For the text-containing cell, return its midpoint in [X, Y] coordinate format. 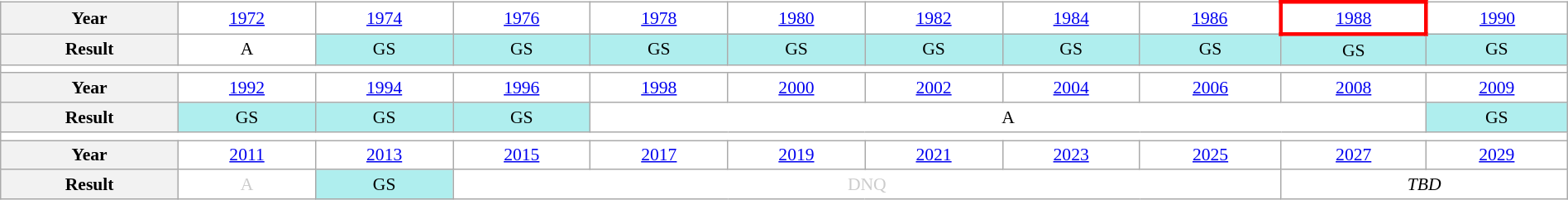
2023 [1071, 155]
2002 [934, 88]
2029 [1497, 155]
1994 [385, 88]
2011 [246, 155]
1976 [522, 18]
1982 [934, 18]
2013 [385, 155]
2000 [796, 88]
1998 [659, 88]
2006 [1211, 88]
2017 [659, 155]
2009 [1497, 88]
2004 [1071, 88]
2025 [1211, 155]
2019 [796, 155]
1996 [522, 88]
1980 [796, 18]
2021 [934, 155]
1990 [1497, 18]
2015 [522, 155]
1984 [1071, 18]
1988 [1353, 18]
DNQ [867, 185]
1978 [659, 18]
2027 [1353, 155]
1974 [385, 18]
1986 [1211, 18]
1992 [246, 88]
TBD [1424, 185]
2008 [1353, 88]
1972 [246, 18]
